For the text-containing cell, return its midpoint in [X, Y] coordinate format. 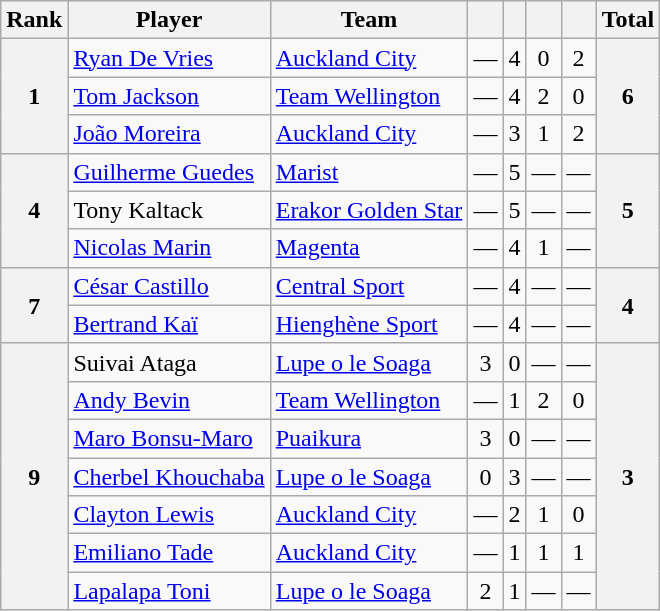
Suivai Ataga [169, 362]
Erakor Golden Star [369, 210]
Lapalapa Toni [169, 591]
Total [628, 20]
7 [34, 305]
Rank [34, 20]
Central Sport [369, 286]
Maro Bonsu-Maro [169, 438]
Puaikura [369, 438]
Tony Kaltack [169, 210]
9 [34, 476]
Marist [369, 172]
Guilherme Guedes [169, 172]
Hienghène Sport [369, 324]
Nicolas Marin [169, 248]
Team [369, 20]
Andy Bevin [169, 400]
Bertrand Kaï [169, 324]
César Castillo [169, 286]
Tom Jackson [169, 96]
João Moreira [169, 134]
Magenta [369, 248]
Ryan De Vries [169, 58]
Cherbel Khouchaba [169, 477]
Emiliano Tade [169, 553]
Clayton Lewis [169, 515]
6 [628, 96]
Player [169, 20]
